Determine the (X, Y) coordinate at the center of the cell enclosing the given text.  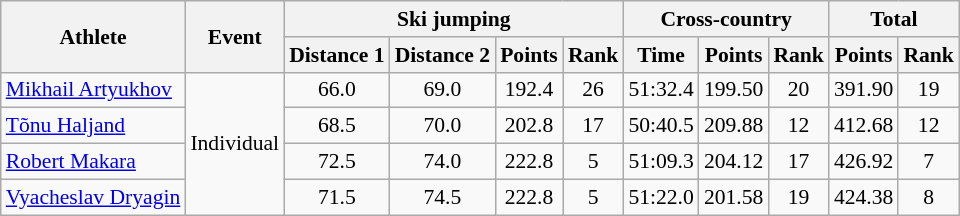
Individual (234, 143)
74.0 (442, 162)
202.8 (529, 126)
Time (660, 55)
51:32.4 (660, 90)
70.0 (442, 126)
50:40.5 (660, 126)
424.38 (864, 197)
Ski jumping (454, 19)
Vyacheslav Dryagin (94, 197)
26 (594, 90)
Total (894, 19)
51:22.0 (660, 197)
20 (798, 90)
Mikhail Artyukhov (94, 90)
Distance 2 (442, 55)
51:09.3 (660, 162)
7 (928, 162)
Tõnu Haljand (94, 126)
Distance 1 (336, 55)
209.88 (734, 126)
391.90 (864, 90)
69.0 (442, 90)
Cross-country (726, 19)
199.50 (734, 90)
74.5 (442, 197)
66.0 (336, 90)
192.4 (529, 90)
72.5 (336, 162)
8 (928, 197)
Event (234, 36)
412.68 (864, 126)
Robert Makara (94, 162)
71.5 (336, 197)
426.92 (864, 162)
201.58 (734, 197)
68.5 (336, 126)
204.12 (734, 162)
Athlete (94, 36)
